Detect which cell encompasses the target text, then output its [X, Y] center coordinate. 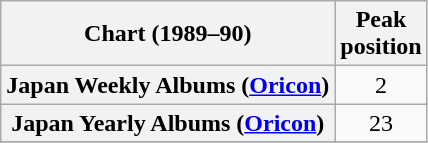
Japan Weekly Albums (Oricon) [168, 85]
Japan Yearly Albums (Oricon) [168, 123]
2 [381, 85]
Chart (1989–90) [168, 34]
Peakposition [381, 34]
23 [381, 123]
